Extract the [X, Y] coordinate from the center of the cell holding the provided text.  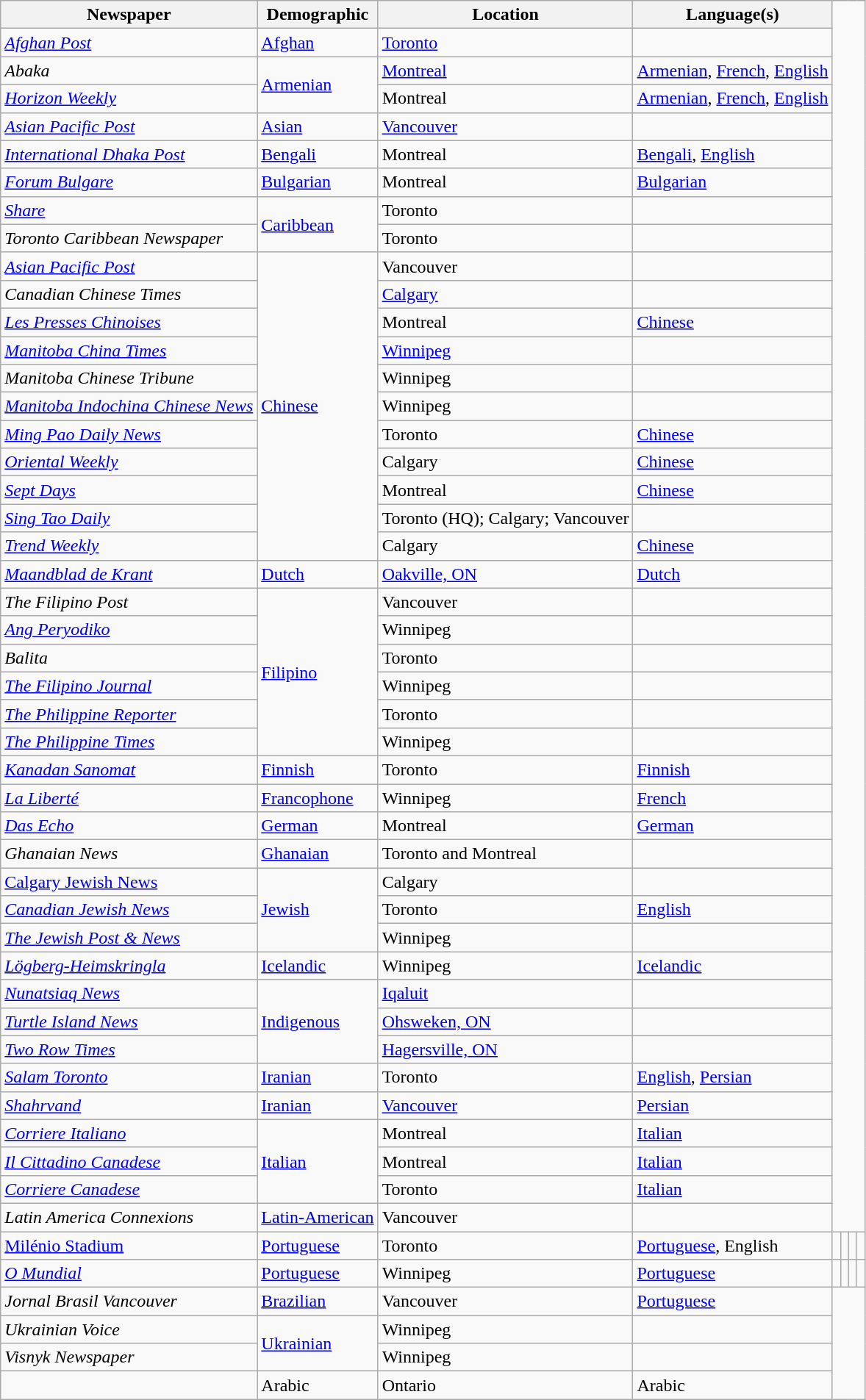
Corriere Italiano [129, 1133]
Hagersville, ON [506, 1049]
Two Row Times [129, 1049]
English, Persian [732, 1077]
Ohsweken, ON [506, 1022]
French [732, 797]
Asian [318, 126]
Horizon Weekly [129, 98]
Afghan [318, 43]
Maandblad de Krant [129, 574]
Share [129, 210]
Lögberg-Heimskringla [129, 966]
Location [506, 15]
Latin America Connexions [129, 1217]
Jewish [318, 910]
Caribbean [318, 224]
Manitoba Chinese Tribune [129, 378]
Oakville, ON [506, 574]
Ghanaian [318, 854]
Oriental Weekly [129, 462]
Les Presses Chinoises [129, 322]
The Philippine Times [129, 742]
Filipino [318, 672]
The Filipino Post [129, 602]
Portuguese, English [732, 1246]
Toronto (HQ); Calgary; Vancouver [506, 518]
Language(s) [732, 15]
Visnyk Newspaper [129, 1357]
Das Echo [129, 826]
Bengali, English [732, 154]
The Philippine Reporter [129, 714]
Sing Tao Daily [129, 518]
Forum Bulgare [129, 182]
Salam Toronto [129, 1077]
Latin-American [318, 1217]
Demographic [318, 15]
Canadian Jewish News [129, 910]
Bengali [318, 154]
Manitoba Indochina Chinese News [129, 406]
Ukrainian [318, 1343]
Calgary Jewish News [129, 882]
Toronto Caribbean Newspaper [129, 238]
Corriere Canadese [129, 1189]
Indigenous [318, 1022]
Iqaluit [506, 994]
Trend Weekly [129, 546]
Ming Pao Daily News [129, 434]
Balita [129, 658]
Toronto and Montreal [506, 854]
Newspaper [129, 15]
Nunatsiaq News [129, 994]
Manitoba China Times [129, 351]
English [732, 910]
Milénio Stadium [129, 1246]
Il Cittadino Canadese [129, 1161]
Armenian [318, 85]
Afghan Post [129, 43]
Ghanaian News [129, 854]
Sept Days [129, 490]
Turtle Island News [129, 1022]
The Jewish Post & News [129, 938]
O Mundial [129, 1274]
Persian [732, 1105]
Ang Peryodiko [129, 630]
Canadian Chinese Times [129, 294]
International Dhaka Post [129, 154]
Francophone [318, 797]
Abaka [129, 71]
Ukrainian Voice [129, 1329]
La Liberté [129, 797]
Shahrvand [129, 1105]
The Filipino Journal [129, 686]
Brazilian [318, 1302]
Kanadan Sanomat [129, 769]
Ontario [506, 1385]
Jornal Brasil Vancouver [129, 1302]
